Capture the cell that displays the provided text and extract its [x, y] central coordinate. 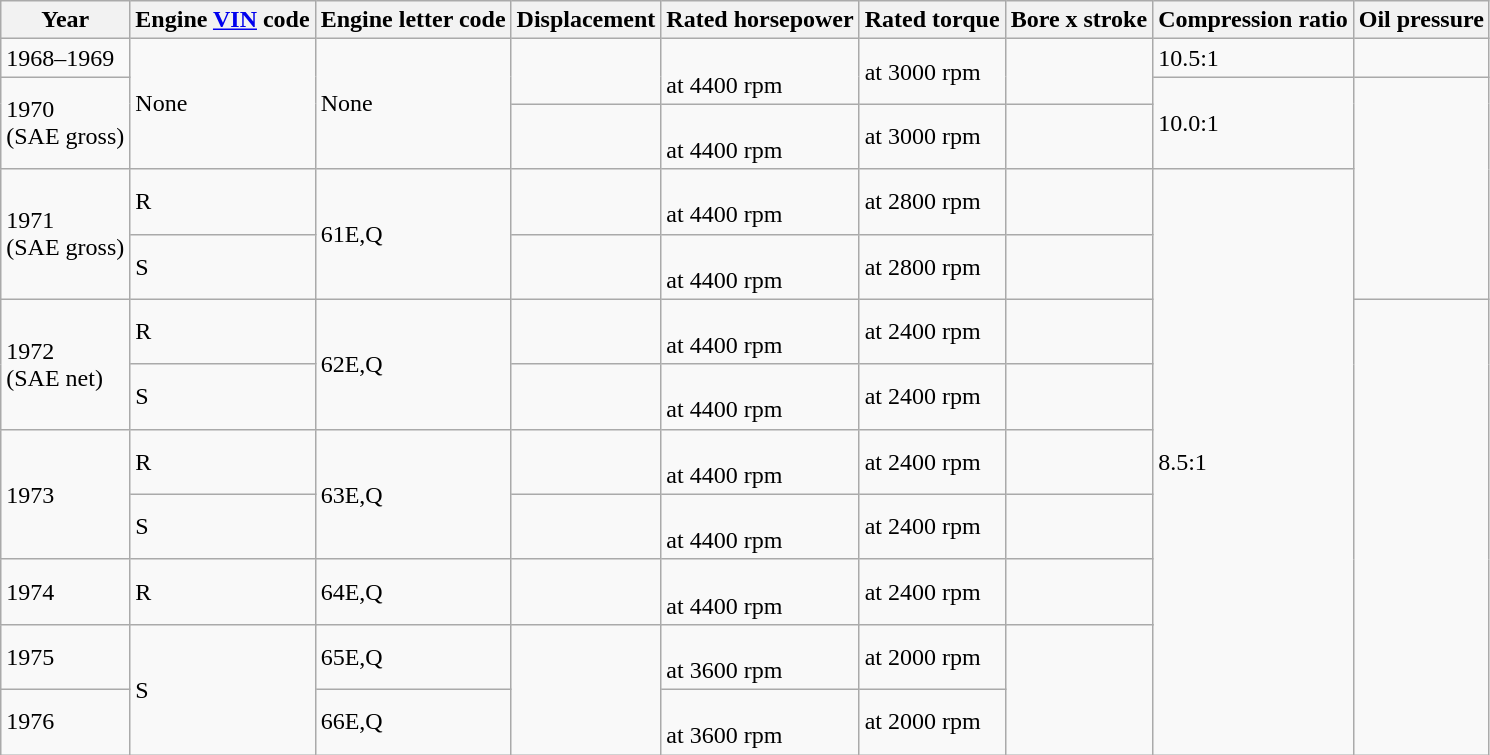
61E,Q [413, 234]
1973 [66, 494]
Displacement [586, 20]
Compression ratio [1254, 20]
8.5:1 [1254, 462]
Rated horsepower [760, 20]
Engine VIN code [222, 20]
1971(SAE gross) [66, 234]
63E,Q [413, 494]
1972(SAE net) [66, 364]
Oil pressure [1421, 20]
1975 [66, 656]
1968–1969 [66, 58]
Year [66, 20]
Bore x stroke [1078, 20]
64E,Q [413, 592]
1976 [66, 722]
Engine letter code [413, 20]
Rated torque [932, 20]
10.0:1 [1254, 123]
1970(SAE gross) [66, 123]
65E,Q [413, 656]
10.5:1 [1254, 58]
1974 [66, 592]
62E,Q [413, 364]
66E,Q [413, 722]
